Identify which cell holds the provided text, then report its [X, Y] central coordinate. 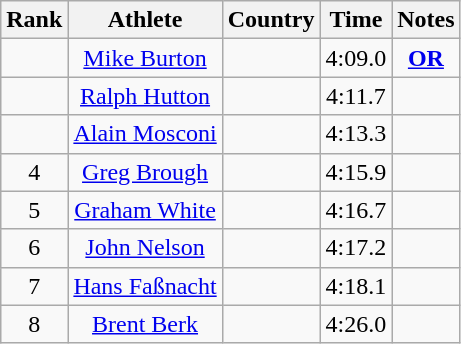
Alain Mosconi [145, 134]
7 [34, 286]
Hans Faßnacht [145, 286]
Time [356, 20]
5 [34, 210]
Rank [34, 20]
4:17.2 [356, 248]
OR [426, 58]
4 [34, 172]
Mike Burton [145, 58]
4:26.0 [356, 324]
Ralph Hutton [145, 96]
4:13.3 [356, 134]
4:18.1 [356, 286]
6 [34, 248]
Graham White [145, 210]
Athlete [145, 20]
John Nelson [145, 248]
Brent Berk [145, 324]
Greg Brough [145, 172]
Notes [426, 20]
Country [271, 20]
4:16.7 [356, 210]
8 [34, 324]
4:11.7 [356, 96]
4:09.0 [356, 58]
4:15.9 [356, 172]
